For the text-containing cell, return its midpoint in [x, y] coordinate format. 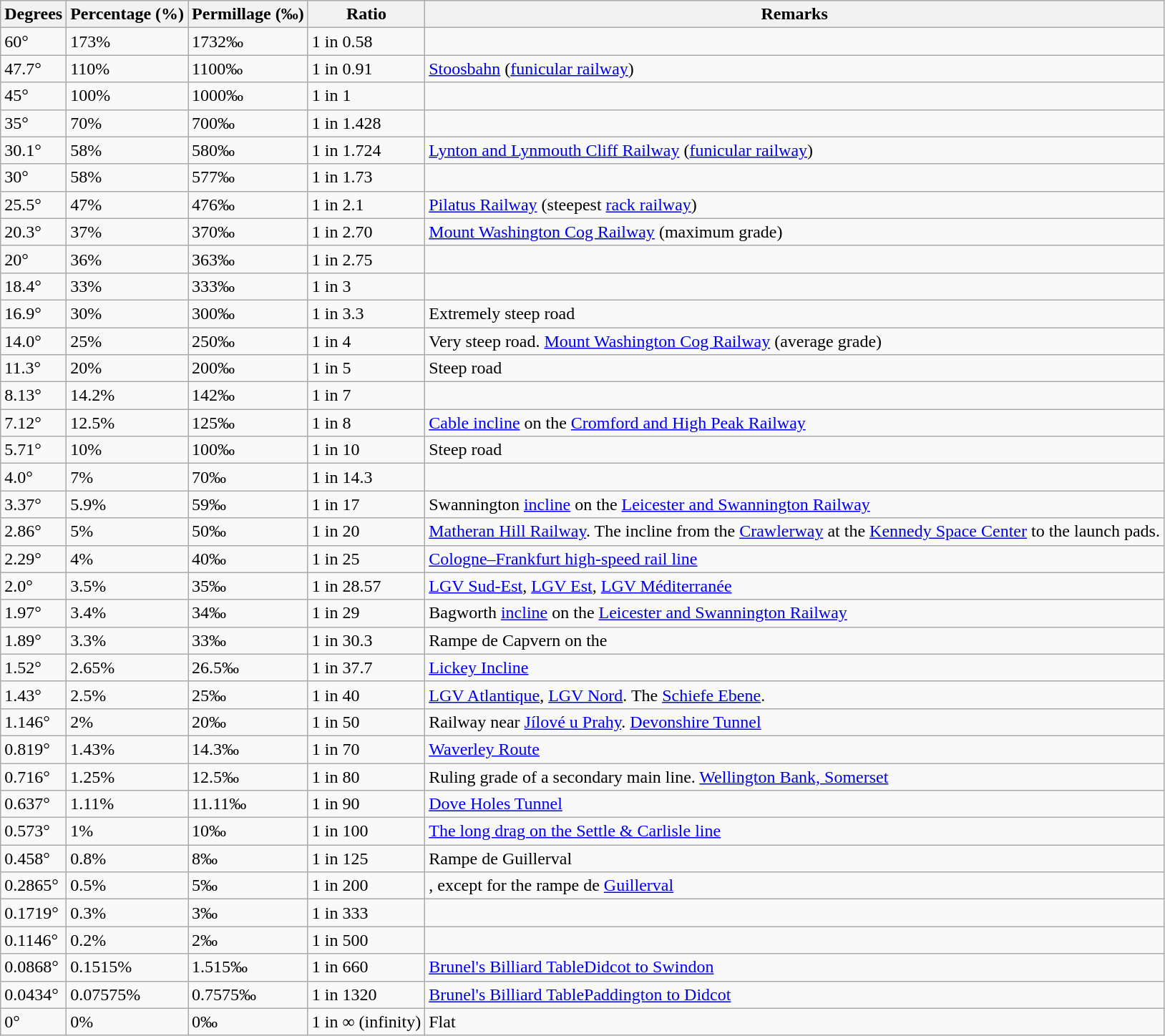
8‰ [248, 859]
1.146° [34, 722]
0.0868° [34, 967]
Brunel's Billiard TablePaddington to Didcot [794, 995]
0.2% [127, 940]
476‰ [248, 205]
0.7575‰ [248, 995]
Cable incline on the Cromford and High Peak Railway [794, 423]
1 in 50 [366, 722]
Ruling grade of a secondary main line. Wellington Bank, Somerset [794, 776]
Brunel's Billiard TableDidcot to Swindon [794, 967]
0.573° [34, 831]
Lynton and Lynmouth Cliff Railway (funicular railway) [794, 150]
2.5% [127, 695]
60° [34, 41]
1 in 70 [366, 749]
35‰ [248, 586]
1.11% [127, 804]
0.0434° [34, 995]
3.37° [34, 504]
1.43% [127, 749]
25.5° [34, 205]
1.97° [34, 613]
37% [127, 232]
1 in 20 [366, 532]
Degrees [34, 14]
Lickey Incline [794, 668]
Dove Holes Tunnel [794, 804]
1 in 10 [366, 450]
12.5‰ [248, 776]
1 in 333 [366, 913]
70‰ [248, 477]
1 in 3.3 [366, 313]
3.5% [127, 586]
2‰ [248, 940]
580‰ [248, 150]
20° [34, 259]
1 in 17 [366, 504]
125‰ [248, 423]
1 in 1.724 [366, 150]
100‰ [248, 450]
1% [127, 831]
30° [34, 177]
30% [127, 313]
0.458° [34, 859]
1 in 1.73 [366, 177]
Rampe de Guillerval [794, 859]
0.637° [34, 804]
4.0° [34, 477]
The long drag on the Settle & Carlisle line [794, 831]
40‰ [248, 559]
1 in 500 [366, 940]
1 in 1.428 [366, 123]
2% [127, 722]
1.25% [127, 776]
1 in 90 [366, 804]
200‰ [248, 368]
11.3° [34, 368]
1 in 3 [366, 286]
Mount Washington Cog Railway (maximum grade) [794, 232]
0.1515% [127, 967]
1732‰ [248, 41]
33‰ [248, 640]
1 in 2.70 [366, 232]
1 in 80 [366, 776]
1 in 28.57 [366, 586]
250‰ [248, 341]
0.3% [127, 913]
142‰ [248, 396]
0.1146° [34, 940]
333‰ [248, 286]
1100‰ [248, 69]
100% [127, 96]
1.89° [34, 640]
110% [127, 69]
5% [127, 532]
Cologne–Frankfurt high-speed rail line [794, 559]
70% [127, 123]
Flat [794, 1022]
1 in 200 [366, 886]
0° [34, 1022]
1 in 0.58 [366, 41]
1 in 37.7 [366, 668]
0.8% [127, 859]
1 in 660 [366, 967]
14.3‰ [248, 749]
1 in 40 [366, 695]
2.29° [34, 559]
30.1° [34, 150]
Permillage (‰) [248, 14]
Ratio [366, 14]
363‰ [248, 259]
1.43° [34, 695]
Swannington incline on the Leicester and Swannington Railway [794, 504]
1 in 30.3 [366, 640]
5‰ [248, 886]
1 in 5 [366, 368]
1 in 25 [366, 559]
577‰ [248, 177]
0.07575% [127, 995]
LGV Atlantique, LGV Nord. The Schiefe Ebene. [794, 695]
8.13° [34, 396]
Matheran Hill Railway. The incline from the Crawlerway at the Kennedy Space Center to the launch pads. [794, 532]
Rampe de Capvern on the [794, 640]
Pilatus Railway (steepest rack railway) [794, 205]
0.5% [127, 886]
0.2865° [34, 886]
25% [127, 341]
1 in 2.1 [366, 205]
1 in 125 [366, 859]
59‰ [248, 504]
14.2% [127, 396]
1 in 2.75 [366, 259]
47.7° [34, 69]
300‰ [248, 313]
20% [127, 368]
Bagworth incline on the Leicester and Swannington Railway [794, 613]
1 in 1320 [366, 995]
Very steep road. Mount Washington Cog Railway (average grade) [794, 341]
Waverley Route [794, 749]
, except for the rampe de Guillerval [794, 886]
0% [127, 1022]
11.11‰ [248, 804]
173% [127, 41]
5.71° [34, 450]
20‰ [248, 722]
1.52° [34, 668]
10% [127, 450]
370‰ [248, 232]
0.1719° [34, 913]
18.4° [34, 286]
0‰ [248, 1022]
1 in 14.3 [366, 477]
Stoosbahn (funicular railway) [794, 69]
Percentage (%) [127, 14]
7.12° [34, 423]
1 in 4 [366, 341]
20.3° [34, 232]
10‰ [248, 831]
Extremely steep road [794, 313]
50‰ [248, 532]
1 in 100 [366, 831]
36% [127, 259]
1 in 7 [366, 396]
1 in ∞ (infinity) [366, 1022]
47% [127, 205]
1 in 8 [366, 423]
0.716° [34, 776]
2.65% [127, 668]
14.0° [34, 341]
2.0° [34, 586]
1 in 29 [366, 613]
700‰ [248, 123]
1.515‰ [248, 967]
16.9° [34, 313]
3.4% [127, 613]
0.819° [34, 749]
35° [34, 123]
LGV Sud-Est, LGV Est, LGV Méditerranée [794, 586]
Railway near Jílové u Prahy. Devonshire Tunnel [794, 722]
4% [127, 559]
Remarks [794, 14]
2.86° [34, 532]
1 in 1 [366, 96]
34‰ [248, 613]
3.3% [127, 640]
7% [127, 477]
45° [34, 96]
25‰ [248, 695]
1 in 0.91 [366, 69]
33% [127, 286]
12.5% [127, 423]
26.5‰ [248, 668]
5.9% [127, 504]
3‰ [248, 913]
1000‰ [248, 96]
